Find where the given text appears and provide that cell's center as [X, Y] coordinate. 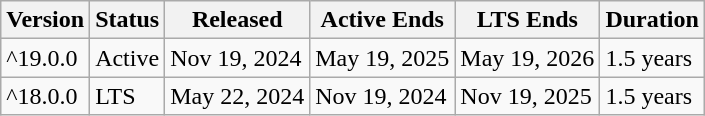
May 22, 2024 [238, 96]
Active [128, 58]
^19.0.0 [46, 58]
Duration [652, 20]
Version [46, 20]
^18.0.0 [46, 96]
Released [238, 20]
Active Ends [382, 20]
LTS [128, 96]
May 19, 2026 [528, 58]
Status [128, 20]
Nov 19, 2025 [528, 96]
May 19, 2025 [382, 58]
LTS Ends [528, 20]
